From the cell containing the given text, extract its center point as (X, Y) coordinate. 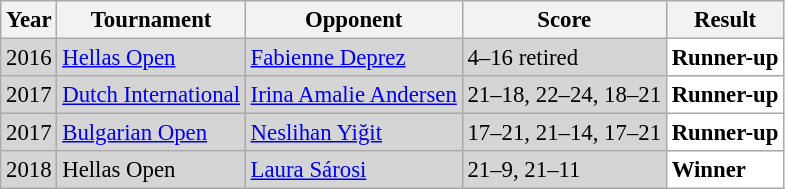
Dutch International (151, 95)
Laura Sárosi (354, 170)
Fabienne Deprez (354, 58)
Score (564, 20)
Irina Amalie Andersen (354, 95)
Year (29, 20)
Result (724, 20)
2018 (29, 170)
Winner (724, 170)
21–9, 21–11 (564, 170)
Tournament (151, 20)
Bulgarian Open (151, 133)
21–18, 22–24, 18–21 (564, 95)
Opponent (354, 20)
Neslihan Yiğit (354, 133)
4–16 retired (564, 58)
2016 (29, 58)
17–21, 21–14, 17–21 (564, 133)
